Provide the [X, Y] coordinate of the cell's center where the given text is located.  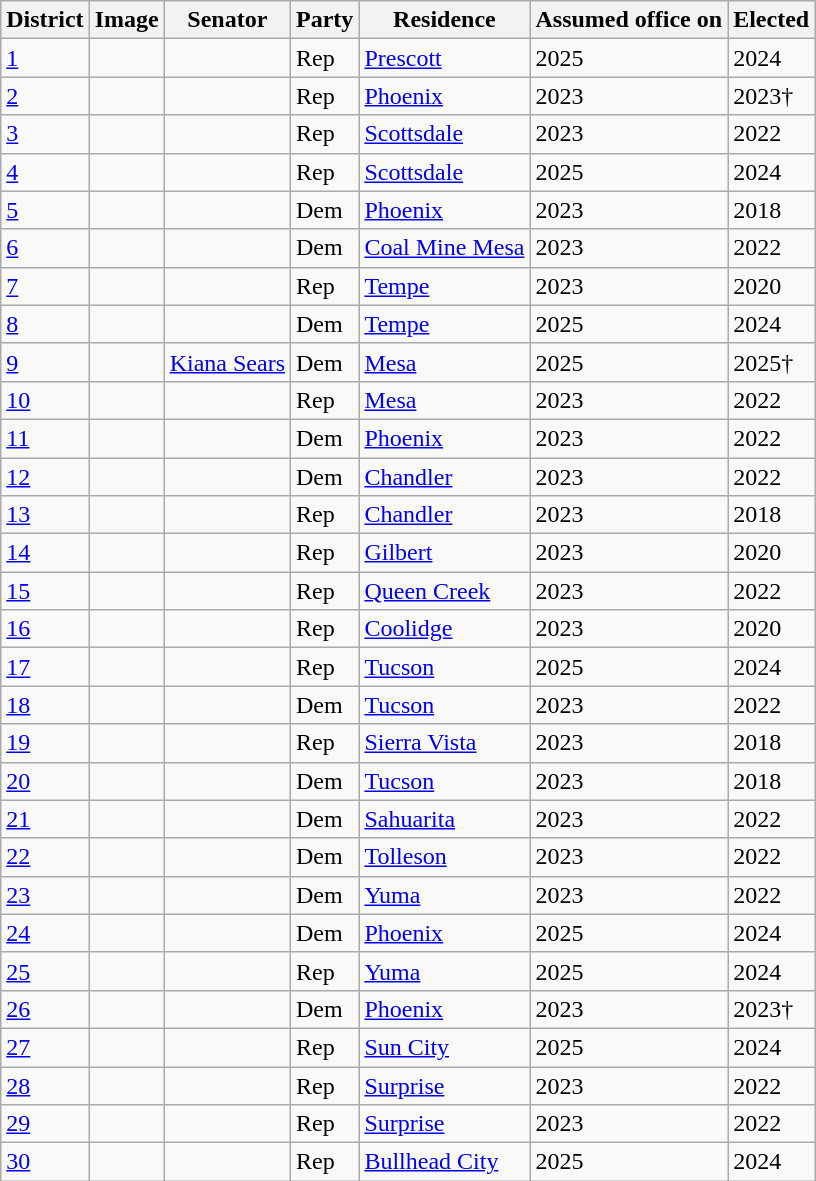
2025† [772, 362]
17 [45, 667]
27 [45, 1047]
9 [45, 362]
7 [45, 286]
Coal Mine Mesa [444, 248]
3 [45, 134]
16 [45, 629]
Bullhead City [444, 1162]
20 [45, 781]
11 [45, 438]
23 [45, 895]
Residence [444, 20]
14 [45, 553]
4 [45, 172]
Prescott [444, 58]
30 [45, 1162]
Sierra Vista [444, 743]
21 [45, 819]
Image [126, 20]
Assumed office on [629, 20]
Elected [772, 20]
District [45, 20]
Sahuarita [444, 819]
12 [45, 477]
Gilbert [444, 553]
1 [45, 58]
24 [45, 933]
22 [45, 857]
13 [45, 515]
Kiana Sears [227, 362]
Tolleson [444, 857]
Coolidge [444, 629]
8 [45, 324]
Queen Creek [444, 591]
29 [45, 1124]
25 [45, 971]
5 [45, 210]
18 [45, 705]
26 [45, 1009]
Party [325, 20]
6 [45, 248]
Senator [227, 20]
15 [45, 591]
10 [45, 400]
Sun City [444, 1047]
19 [45, 743]
28 [45, 1085]
2 [45, 96]
